Provide the [X, Y] coordinate of the cell's center where the given text is located.  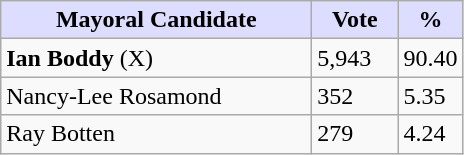
% [430, 20]
Nancy-Lee Rosamond [156, 96]
Vote [355, 20]
4.24 [430, 134]
Mayoral Candidate [156, 20]
90.40 [430, 58]
352 [355, 96]
279 [355, 134]
5.35 [430, 96]
5,943 [355, 58]
Ian Boddy (X) [156, 58]
Ray Botten [156, 134]
